Provide the (x, y) coordinate of the cell's center where the given text is located.  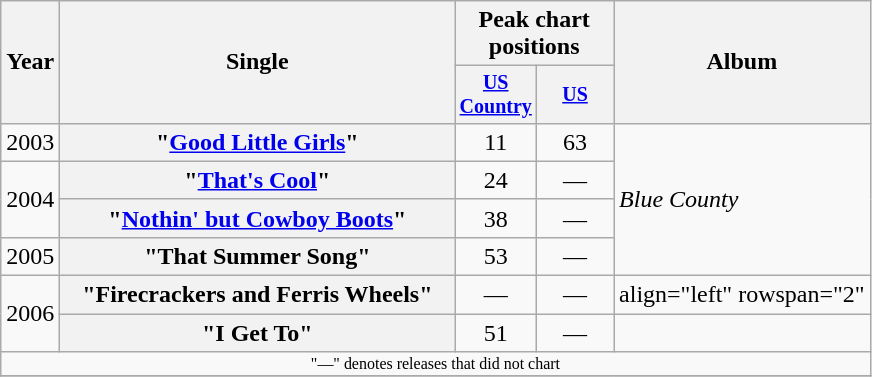
24 (496, 180)
51 (496, 333)
63 (576, 142)
"Firecrackers and Ferris Wheels" (258, 295)
38 (496, 218)
"I Get To" (258, 333)
"Good Little Girls" (258, 142)
"That Summer Song" (258, 256)
align="left" rowspan="2" (742, 295)
"That's Cool" (258, 180)
Year (30, 62)
53 (496, 256)
11 (496, 142)
2005 (30, 256)
"Nothin' but Cowboy Boots" (258, 218)
Peak chartpositions (534, 34)
US Country (496, 94)
Album (742, 62)
"—" denotes releases that did not chart (436, 364)
Blue County (742, 199)
2003 (30, 142)
2006 (30, 314)
US (576, 94)
2004 (30, 199)
Single (258, 62)
